Return the [x, y] coordinate for the center point of the cell that contains the specified text.  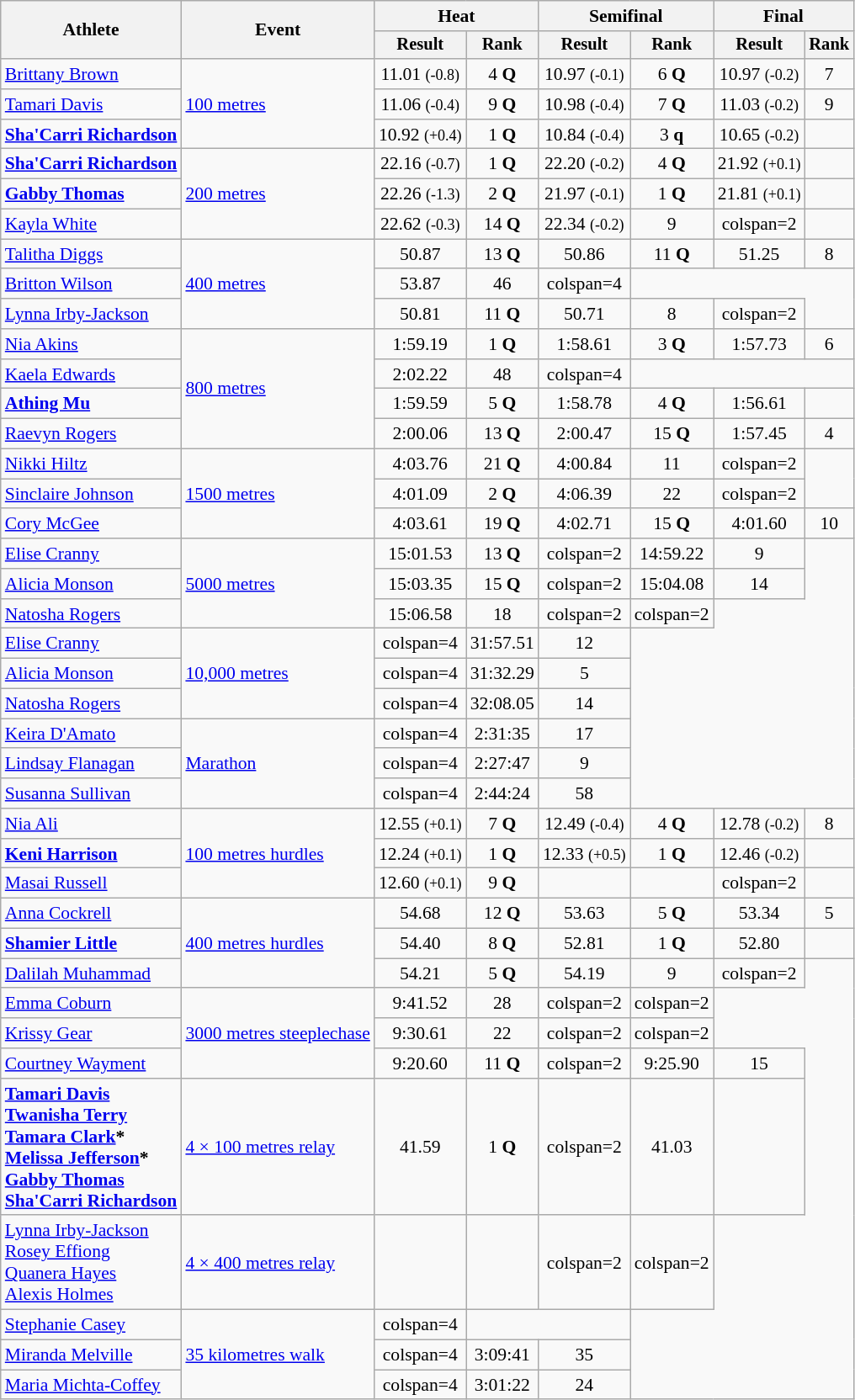
5000 metres [278, 584]
1:56.61 [759, 404]
32:08.05 [502, 704]
100 metres [278, 104]
Sinclaire Johnson [91, 494]
22.34 (-0.2) [584, 225]
Brittany Brown [91, 74]
1:59.19 [421, 344]
4:01.09 [421, 494]
41.59 [421, 1148]
Emma Coburn [91, 1004]
4:02.71 [584, 524]
8 Q [502, 944]
Tamari Davis [91, 104]
4:01.60 [759, 524]
10.98 (-0.4) [584, 104]
54.68 [421, 914]
Nia Akins [91, 344]
Athlete [91, 30]
31:57.51 [502, 644]
12 [584, 644]
4 [829, 434]
Athing Mu [91, 404]
1500 metres [278, 495]
Anna Cockrell [91, 914]
18 [502, 614]
Kayla White [91, 225]
9:41.52 [421, 1004]
15:06.58 [421, 614]
Marathon [278, 764]
46 [502, 284]
15:03.35 [421, 584]
Krissy Gear [91, 1033]
1:57.73 [759, 344]
Susanna Sullivan [91, 793]
Nia Ali [91, 824]
48 [502, 374]
Stephanie Casey [91, 1325]
Cory McGee [91, 524]
Talitha Diggs [91, 254]
Gabby Thomas [91, 194]
14 Q [502, 225]
1:59.59 [421, 404]
21.81 (+0.1) [759, 194]
Keni Harrison [91, 854]
Nikki Hiltz [91, 464]
4 × 100 metres relay [278, 1148]
4:06.39 [584, 494]
4:03.76 [421, 464]
24 [584, 1385]
52.81 [584, 944]
10,000 metres [278, 673]
35 [584, 1355]
12.33 (+0.5) [584, 854]
54.19 [584, 973]
12.55 (+0.1) [421, 824]
4:03.61 [421, 524]
22.16 (-0.7) [421, 164]
28 [502, 1004]
9:25.90 [672, 1063]
4 × 400 metres relay [278, 1263]
2:00.06 [421, 434]
12.60 (+0.1) [421, 883]
Lynna Irby-Jackson [91, 314]
Masai Russell [91, 883]
11 [672, 464]
10 [829, 524]
12.49 (-0.4) [584, 824]
12.24 (+0.1) [421, 854]
800 metres [278, 389]
2:27:47 [502, 764]
15:04.08 [672, 584]
17 [584, 734]
21.92 (+0.1) [759, 164]
41.03 [672, 1148]
2:00.47 [584, 434]
7 [829, 74]
Miranda Melville [91, 1355]
9:20.60 [421, 1063]
Kaela Edwards [91, 374]
3 Q [672, 344]
Dalilah Muhammad [91, 973]
6 Q [672, 74]
50.71 [584, 314]
19 Q [502, 524]
50.86 [584, 254]
Britton Wilson [91, 284]
10.65 (-0.2) [759, 135]
3:09:41 [502, 1355]
51.25 [759, 254]
6 [829, 344]
54.21 [421, 973]
21.97 (-0.1) [584, 194]
10.84 (-0.4) [584, 135]
22.20 (-0.2) [584, 164]
15:01.53 [421, 554]
11.03 (-0.2) [759, 104]
11.06 (-0.4) [421, 104]
Heat [456, 16]
200 metres [278, 194]
2:44:24 [502, 793]
1:57.45 [759, 434]
Event [278, 30]
Raevyn Rogers [91, 434]
10.97 (-0.2) [759, 74]
50.87 [421, 254]
12.46 (-0.2) [759, 854]
400 metres hurdles [278, 944]
3:01:22 [502, 1385]
22.62 (-0.3) [421, 225]
58 [584, 793]
Maria Michta-Coffey [91, 1385]
Tamari DavisTwanisha TerryTamara Clark*Melissa Jefferson*Gabby ThomasSha'Carri Richardson [91, 1148]
4:00.84 [584, 464]
2:31:35 [502, 734]
53.63 [584, 914]
Semifinal [626, 16]
54.40 [421, 944]
400 metres [278, 284]
1:58.78 [584, 404]
53.87 [421, 284]
Shamier Little [91, 944]
3 q [672, 135]
15 [759, 1063]
Keira D'Amato [91, 734]
9:30.61 [421, 1033]
35 kilometres walk [278, 1355]
22.26 (-1.3) [421, 194]
100 metres hurdles [278, 853]
50.81 [421, 314]
10.97 (-0.1) [584, 74]
1:58.61 [584, 344]
53.34 [759, 914]
11.01 (-0.8) [421, 74]
14:59.22 [672, 554]
12 Q [502, 914]
2:02.22 [421, 374]
Lynna Irby-JacksonRosey EffiongQuanera HayesAlexis Holmes [91, 1263]
31:32.29 [502, 674]
52.80 [759, 944]
Lindsay Flanagan [91, 764]
10.92 (+0.4) [421, 135]
21 Q [502, 464]
Final [783, 16]
3000 metres steeplechase [278, 1033]
12.78 (-0.2) [759, 824]
Courtney Wayment [91, 1063]
